From the cell containing the given text, extract its center point as (X, Y) coordinate. 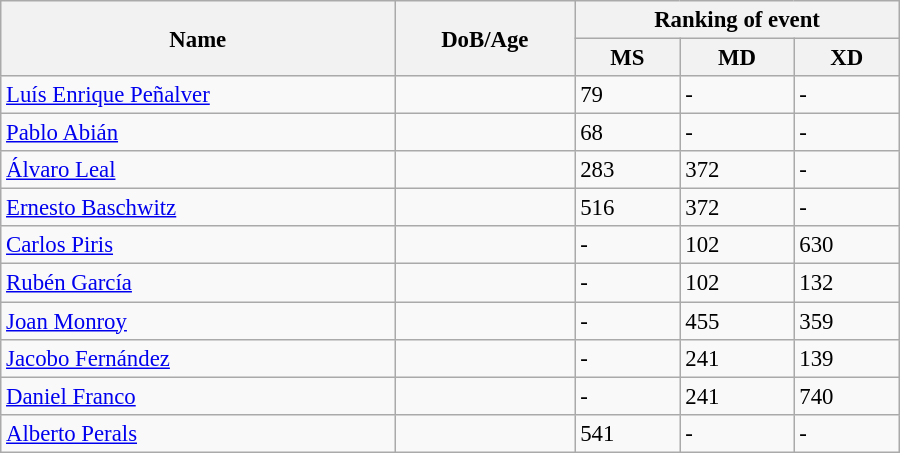
XD (846, 58)
Ernesto Baschwitz (198, 208)
516 (628, 208)
139 (846, 358)
Luís Enrique Peñalver (198, 95)
79 (628, 95)
283 (628, 170)
132 (846, 283)
630 (846, 245)
68 (628, 133)
455 (737, 321)
MS (628, 58)
541 (628, 433)
Daniel Franco (198, 396)
Rubén García (198, 283)
Alberto Perals (198, 433)
Joan Monroy (198, 321)
Carlos Piris (198, 245)
MD (737, 58)
Jacobo Fernández (198, 358)
359 (846, 321)
DoB/Age (485, 38)
Álvaro Leal (198, 170)
Ranking of event (737, 20)
740 (846, 396)
Name (198, 38)
Pablo Abián (198, 133)
